Return [X, Y] of the center of cell containing provided text 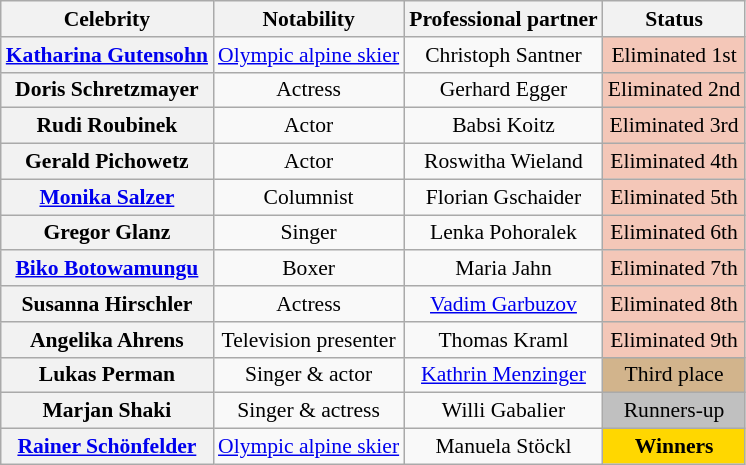
Thomas Kraml [504, 340]
Rudi Roubinek [107, 126]
Eliminated 3rd [674, 126]
Runners-up [674, 411]
Professional partner [504, 19]
Eliminated 4th [674, 162]
Kathrin Menzinger [504, 375]
Eliminated 9th [674, 340]
Singer [308, 233]
Maria Jahn [504, 269]
Eliminated 8th [674, 304]
Marjan Shaki [107, 411]
Manuela Stöckl [504, 447]
Monika Salzer [107, 197]
Columnist [308, 197]
Eliminated 2nd [674, 90]
Eliminated 7th [674, 269]
Eliminated 1st [674, 55]
Babsi Koitz [504, 126]
Susanna Hirschler [107, 304]
Vadim Garbuzov [504, 304]
Status [674, 19]
Celebrity [107, 19]
Gerald Pichowetz [107, 162]
Doris Schretzmayer [107, 90]
Rainer Schönfelder [107, 447]
Gregor Glanz [107, 233]
Television presenter [308, 340]
Christoph Santner [504, 55]
Boxer [308, 269]
Third place [674, 375]
Willi Gabalier [504, 411]
Eliminated 6th [674, 233]
Florian Gschaider [504, 197]
Eliminated 5th [674, 197]
Biko Botowamungu [107, 269]
Katharina Gutensohn [107, 55]
Singer & actress [308, 411]
Lukas Perman [107, 375]
Winners [674, 447]
Roswitha Wieland [504, 162]
Singer & actor [308, 375]
Gerhard Egger [504, 90]
Lenka Pohoralek [504, 233]
Notability [308, 19]
Angelika Ahrens [107, 340]
